Return [x, y] of the center of cell containing provided text 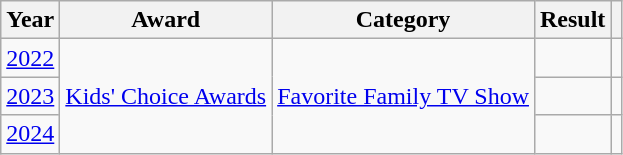
Kids' Choice Awards [166, 96]
Category [404, 20]
Award [166, 20]
Result [572, 20]
2023 [30, 96]
2024 [30, 134]
Favorite Family TV Show [404, 96]
Year [30, 20]
2022 [30, 58]
